Return the [X, Y] coordinate for the center point of the cell that contains the specified text.  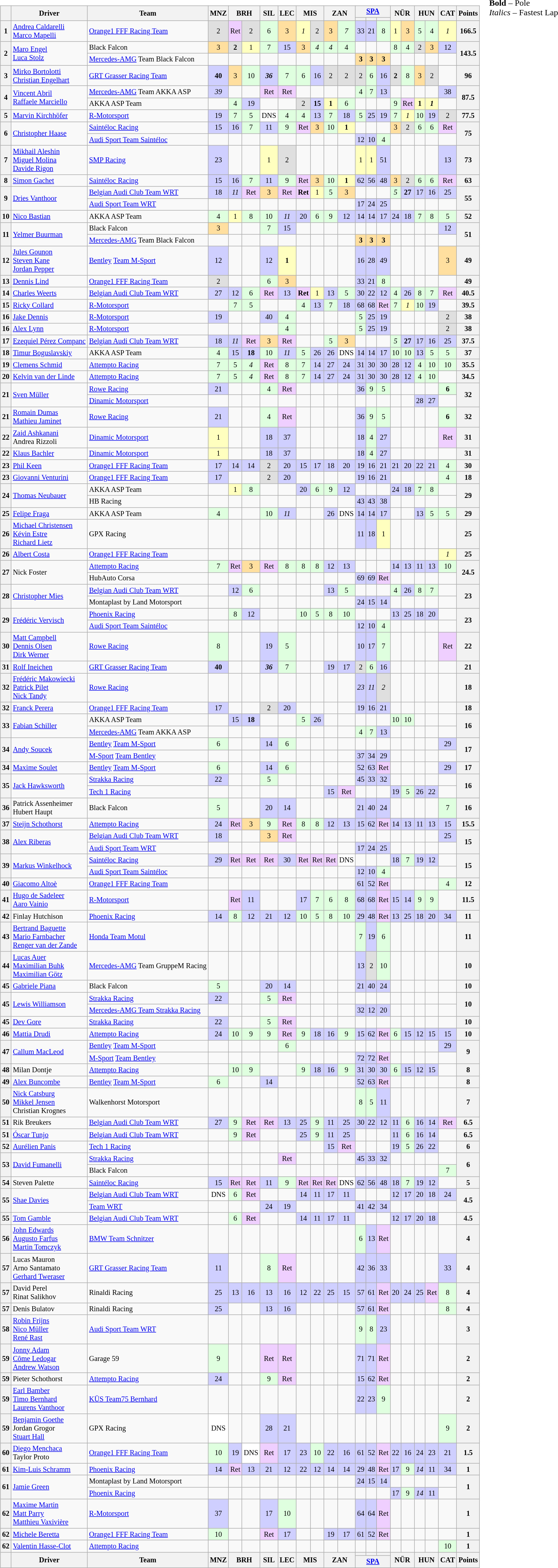
77.5 [468, 116]
1.5 [468, 1453]
Felipe Fraga [49, 514]
15.5 [468, 824]
Diego Menchaca Taylor Proto [49, 1453]
Christopher Haase [49, 134]
HubAuto Corsa [148, 579]
Jonny Adam Côme Ledogar Andrew Watson [49, 1358]
Callum MacLeod [49, 1052]
37.5 [468, 341]
11.5 [468, 900]
Alex Buncombe [49, 1082]
Frédéric Makowiecki Patrick Pilet Nick Tandy [49, 688]
Valentin Hasse-Clot [49, 1546]
Marvin Kirchhöfer [49, 116]
KÜS Team75 Bernhard [148, 1399]
Dries Vanthoor [49, 198]
Mikhail Aleshin Miguel Molina Davide Rigon [49, 160]
Simon Gachet [49, 181]
143.5 [468, 53]
Maxime Soulet [49, 768]
58 [6, 1329]
54 [6, 1183]
Rik Breukers [49, 1123]
Maxime Martin Matt Parry Matthieu Vaxivière [49, 1514]
Steijn Schothorst [49, 824]
Romain Dumas Mathieu Jaminet [49, 417]
53 [6, 1165]
Andy Soucek [49, 750]
Dennis Lind [49, 281]
Vincent Abril Raffaele Marciello [49, 98]
166.5 [468, 31]
Mercedes-AMG Team GruppeM Racing [148, 966]
Bertrand Baguette Mario Farnbacher Renger van der Zande [49, 937]
Charles Weerts [49, 293]
David Fumanelli [49, 1165]
24.5 [468, 573]
Lucas Mauron Arno Santamato Gerhard Tweraser [49, 1268]
60 [6, 1453]
Timur Boguslavskiy [49, 353]
Earl Bamber Timo Bernhard Laurens Vanthoor [49, 1399]
Garage 59 [148, 1358]
Andrea Caldarelli Marco Mapelli [49, 31]
Finlay Hutchison [49, 916]
Ezequiel Pérez Companc [49, 341]
Jules Gounon Steven Kane Jordan Pepper [49, 261]
Zaid Ashkanani Andrea Rizzoli [49, 438]
BMW Team Schnitzer [148, 1239]
Matt Campbell Dennis Olsen Dirk Werner [49, 647]
Robin Frijns Nico Müller René Rast [49, 1329]
75 [468, 134]
73 [468, 160]
Klaus Bachler [49, 454]
Benjamin Goethe Jordan Grogor Stuart Hall [49, 1428]
Kim-Luis Schramm [49, 1469]
Phil Keen [49, 466]
47 [6, 1052]
John Edwards Augusto Farfus Martin Tomczyk [49, 1239]
35.5 [468, 365]
35 [6, 786]
Nick Foster [49, 573]
Markus Winkelhock [49, 866]
Patrick Assenheimer Hubert Haupt [49, 808]
87.5 [468, 98]
34.5 [468, 377]
Fabian Schiller [49, 726]
Sven Müller [49, 395]
Albert Costa [49, 554]
Clemens Schmid [49, 365]
Ricky Collard [49, 305]
Michael Christensen Kévin Estre Richard Lietz [49, 534]
SMP Racing [148, 160]
Maro Engel Luca Stolz [49, 53]
Walkenhorst Motorsport [148, 1102]
44 [6, 966]
Jake Dennis [49, 317]
Lewis Williamson [49, 1004]
HB Racing [148, 501]
David Perel Rinat Salikhov [49, 1293]
Thomas Neubauer [49, 496]
46 [6, 1034]
Jack Hawksworth [49, 786]
Steven Palette [49, 1183]
96 [468, 76]
Michele Beretta [49, 1534]
Aurélien Panis [49, 1147]
Kelvin van der Linde [49, 377]
Shae Davies [49, 1200]
39.5 [468, 305]
Alex Riberas [49, 842]
Lucas Auer Maximilian Buhk Maximilian Götz [49, 966]
Giovanni Venturini [49, 478]
Franck Perera [49, 708]
Nick Catsburg Mikkel Jensen Christian Krognes [49, 1102]
Rolf Ineichen [49, 667]
Team WRT [148, 1206]
Denis Bulatov [49, 1309]
Nico Bastian [49, 216]
Gabriele Piana [49, 986]
Giacomo Altoè [49, 884]
Mercedes-AMG Team Strakka Racing [148, 1010]
Honda Team Motul [148, 937]
Hugo de Sadeleer Aaro Vainio [49, 900]
40.5 [468, 293]
Mirko Bortolotti Christian Engelhart [49, 76]
Yelmer Buurman [49, 234]
Christopher Mies [49, 596]
Dev Gore [49, 1022]
Pieter Schothorst [49, 1379]
Tom Gamble [49, 1219]
Óscar Tunjo [49, 1135]
Frédéric Vervisch [49, 620]
50 [6, 1102]
Milan Dontje [49, 1070]
Alex Lynn [49, 329]
Mattia Drudi [49, 1034]
Jamie Green [49, 1487]
